Locate the cell with the specified text and output its (x, y) center coordinate. 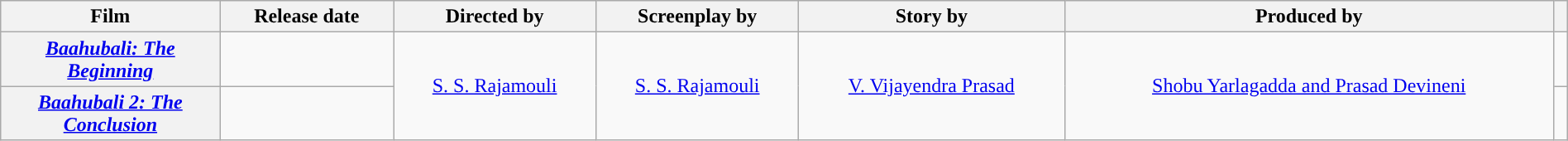
Film (111, 17)
Directed by (495, 17)
V. Vijayendra Prasad (931, 86)
Produced by (1308, 17)
Baahubali 2: The Conclusion (111, 113)
Story by (931, 17)
Screenplay by (698, 17)
Release date (307, 17)
Baahubali: The Beginning (111, 60)
Shobu Yarlagadda and Prasad Devineni (1308, 86)
